Scan for the cell matching the given text and deliver its [x, y] coordinate at center. 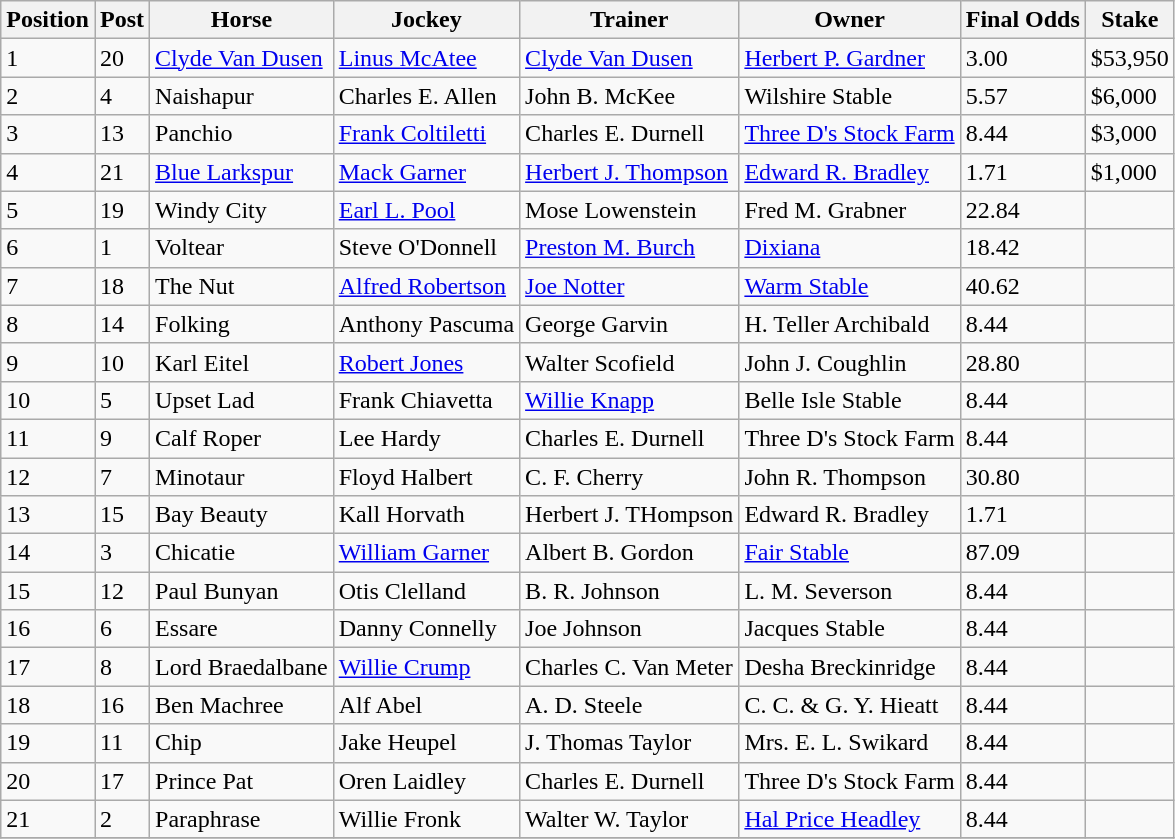
Karl Eitel [242, 362]
Frank Coltiletti [426, 134]
Chicatie [242, 553]
Alfred Robertson [426, 286]
Chip [242, 743]
$53,950 [1130, 58]
Joe Johnson [630, 629]
Joe Notter [630, 286]
Charles E. Allen [426, 96]
Prince Pat [242, 781]
Jockey [426, 20]
Linus McAtee [426, 58]
B. R. Johnson [630, 591]
Desha Breckinridge [850, 667]
18.42 [1022, 248]
Fair Stable [850, 553]
Warm Stable [850, 286]
Mrs. E. L. Swikard [850, 743]
H. Teller Archibald [850, 324]
William Garner [426, 553]
87.09 [1022, 553]
Folking [242, 324]
Mose Lowenstein [630, 210]
Herbert P. Gardner [850, 58]
Windy City [242, 210]
30.80 [1022, 477]
Wilshire Stable [850, 96]
Minotaur [242, 477]
Herbert J. THompson [630, 515]
3.00 [1022, 58]
Anthony Pascuma [426, 324]
Naishapur [242, 96]
Oren Laidley [426, 781]
John J. Coughlin [850, 362]
$3,000 [1130, 134]
40.62 [1022, 286]
Upset Lad [242, 400]
Trainer [630, 20]
Paraphrase [242, 819]
C. F. Cherry [630, 477]
J. Thomas Taylor [630, 743]
Belle Isle Stable [850, 400]
Paul Bunyan [242, 591]
$1,000 [1130, 172]
Walter W. Taylor [630, 819]
Kall Horvath [426, 515]
Floyd Halbert [426, 477]
George Garvin [630, 324]
Jake Heupel [426, 743]
The Nut [242, 286]
Essare [242, 629]
Post [122, 20]
Stake [1130, 20]
Voltear [242, 248]
A. D. Steele [630, 705]
Herbert J. Thompson [630, 172]
$6,000 [1130, 96]
Danny Connelly [426, 629]
Willie Knapp [630, 400]
Earl L. Pool [426, 210]
Albert B. Gordon [630, 553]
Bay Beauty [242, 515]
Frank Chiavetta [426, 400]
Lord Braedalbane [242, 667]
John B. McKee [630, 96]
Mack Garner [426, 172]
Blue Larkspur [242, 172]
Dixiana [850, 248]
Panchio [242, 134]
Otis Clelland [426, 591]
Ben Machree [242, 705]
Owner [850, 20]
28.80 [1022, 362]
Charles C. Van Meter [630, 667]
Calf Roper [242, 438]
Willie Crump [426, 667]
John R. Thompson [850, 477]
Steve O'Donnell [426, 248]
Robert Jones [426, 362]
5.57 [1022, 96]
L. M. Severson [850, 591]
Preston M. Burch [630, 248]
Position [48, 20]
C. C. & G. Y. Hieatt [850, 705]
Lee Hardy [426, 438]
Willie Fronk [426, 819]
22.84 [1022, 210]
Final Odds [1022, 20]
Fred M. Grabner [850, 210]
Horse [242, 20]
Alf Abel [426, 705]
Hal Price Headley [850, 819]
Jacques Stable [850, 629]
Walter Scofield [630, 362]
